Search for the cell housing the specified text and yield its [x, y] center coordinate. 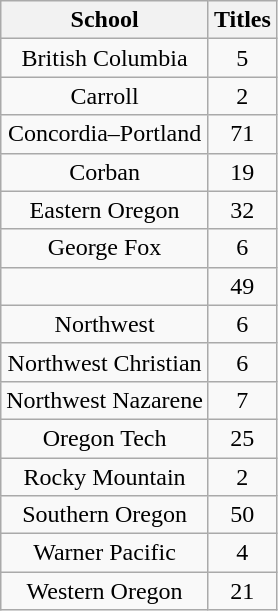
25 [242, 438]
19 [242, 172]
Eastern Oregon [105, 210]
21 [242, 591]
49 [242, 286]
British Columbia [105, 58]
Rocky Mountain [105, 477]
71 [242, 134]
Concordia–Portland [105, 134]
School [105, 20]
George Fox [105, 248]
Northwest Christian [105, 362]
Warner Pacific [105, 553]
Oregon Tech [105, 438]
Southern Oregon [105, 515]
Carroll [105, 96]
Corban [105, 172]
Western Oregon [105, 591]
5 [242, 58]
32 [242, 210]
50 [242, 515]
Northwest Nazarene [105, 400]
4 [242, 553]
7 [242, 400]
Titles [242, 20]
Northwest [105, 324]
